Scan for the cell matching the given text and deliver its [X, Y] coordinate at center. 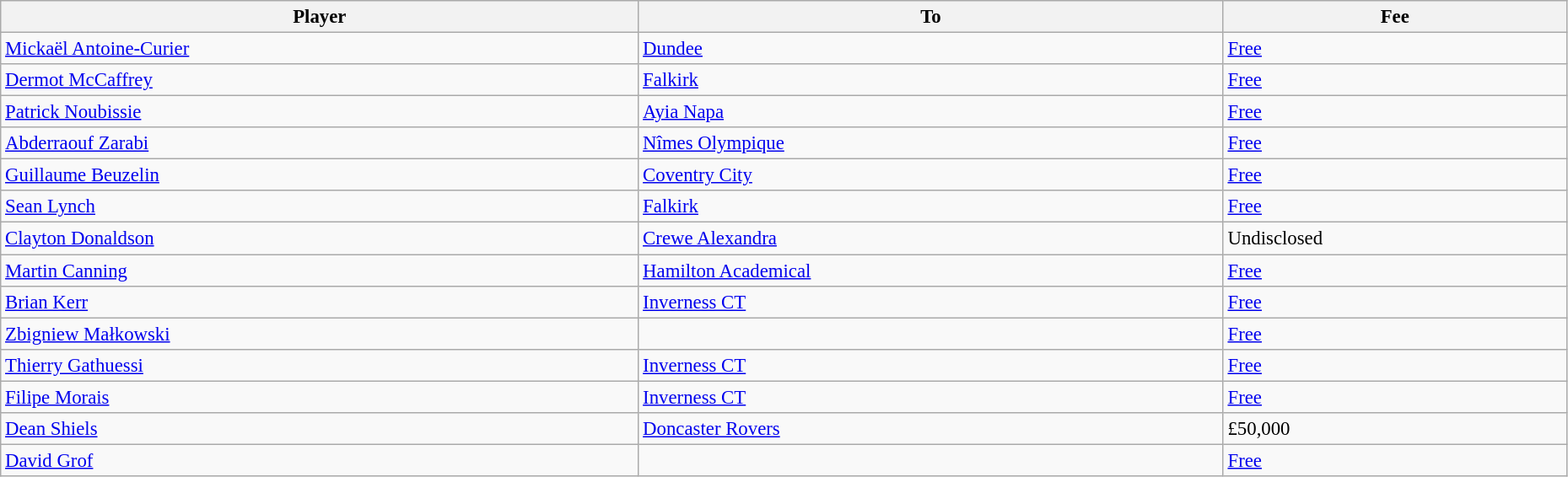
Ayia Napa [931, 112]
Thierry Gathuessi [320, 365]
Doncaster Rovers [931, 429]
Dermot McCaffrey [320, 80]
Crewe Alexandra [931, 238]
Undisclosed [1395, 238]
Fee [1395, 17]
David Grof [320, 460]
Player [320, 17]
Martin Canning [320, 271]
Dean Shiels [320, 429]
Abderraouf Zarabi [320, 143]
Patrick Noubissie [320, 112]
Dundee [931, 49]
Brian Kerr [320, 302]
Guillaume Beuzelin [320, 175]
Mickaël Antoine-Curier [320, 49]
Hamilton Academical [931, 271]
Clayton Donaldson [320, 238]
Nîmes Olympique [931, 143]
Filipe Morais [320, 397]
Coventry City [931, 175]
£50,000 [1395, 429]
Sean Lynch [320, 206]
To [931, 17]
Zbigniew Małkowski [320, 334]
